For the text-containing cell, return its midpoint in (X, Y) coordinate format. 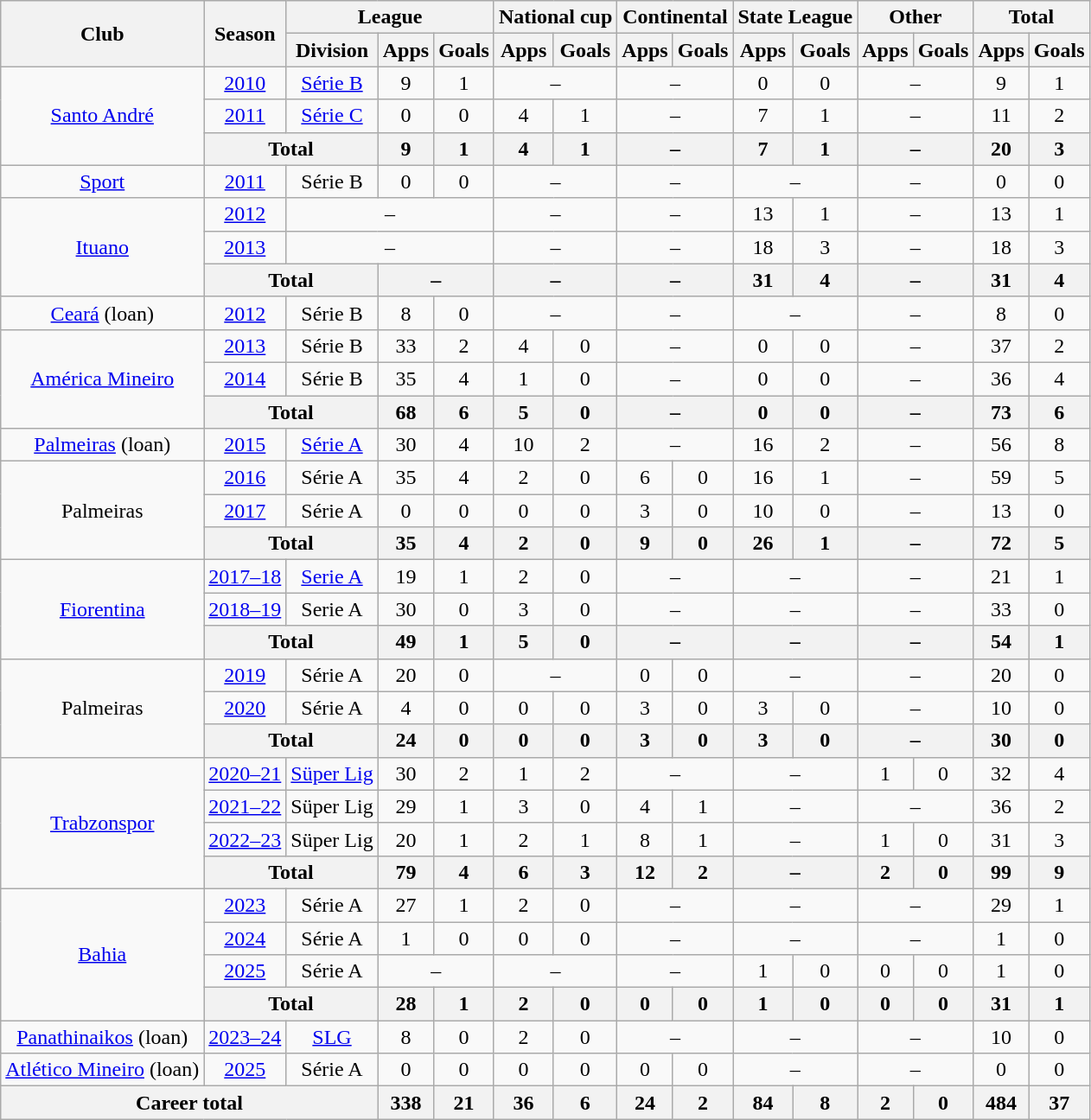
Ituano (102, 247)
Club (102, 34)
2016 (246, 478)
Palmeiras (loan) (102, 445)
54 (1001, 642)
79 (405, 872)
Santo André (102, 116)
América Mineiro (102, 379)
84 (762, 1103)
Division (332, 50)
Other (916, 17)
Trabzonspor (102, 823)
11 (1001, 116)
Série C (332, 116)
2019 (246, 675)
59 (1001, 478)
Fiorentina (102, 609)
32 (1001, 773)
484 (1001, 1103)
2017–18 (246, 576)
Ceará (loan) (102, 313)
Sport (102, 181)
2022–23 (246, 839)
2020–21 (246, 773)
338 (405, 1103)
National cup (555, 17)
27 (405, 905)
2021–22 (246, 806)
2014 (246, 379)
Continental (675, 17)
State League (795, 17)
2024 (246, 938)
Atlético Mineiro (loan) (102, 1070)
2010 (246, 83)
SLG (332, 1037)
56 (1001, 445)
2018–19 (246, 609)
68 (405, 412)
2020 (246, 708)
2015 (246, 445)
19 (405, 576)
72 (1001, 544)
99 (1001, 872)
League (391, 17)
Career total (189, 1103)
2017 (246, 511)
12 (645, 872)
2023–24 (246, 1037)
26 (762, 544)
49 (405, 642)
Panathinaikos (loan) (102, 1037)
73 (1001, 412)
2023 (246, 905)
Season (246, 34)
28 (405, 1004)
Bahia (102, 954)
